From the cell containing the given text, extract its center point as (x, y) coordinate. 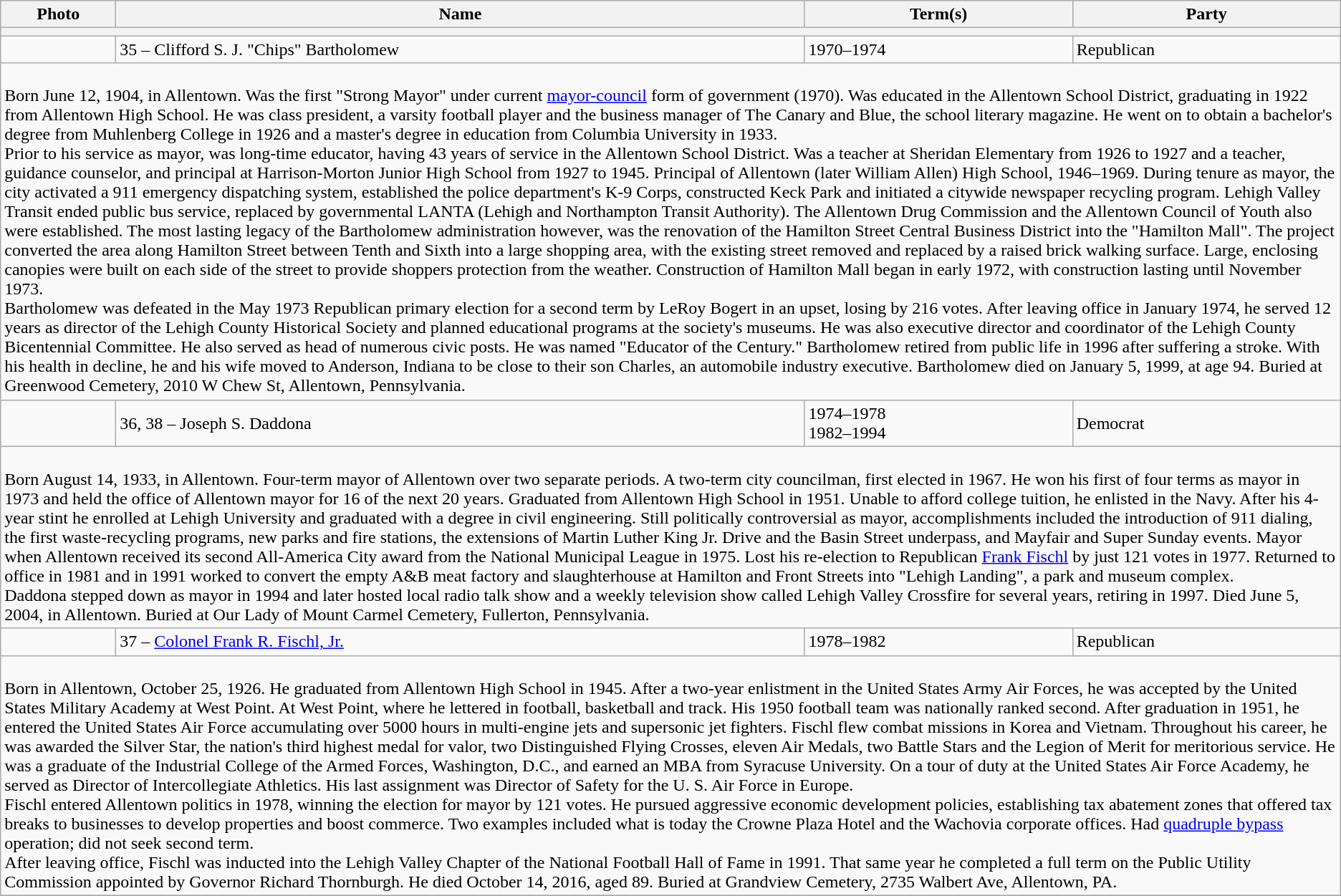
Democrat (1206, 423)
Name (460, 14)
37 – Colonel Frank R. Fischl, Jr. (460, 642)
Term(s) (938, 14)
35 – Clifford S. J. "Chips" Bartholomew (460, 49)
Party (1206, 14)
1970–1974 (938, 49)
1974–19781982–1994 (938, 423)
1978–1982 (938, 642)
36, 38 – Joseph S. Daddona (460, 423)
Photo (59, 14)
